Scan for the cell matching the given text and deliver its [X, Y] coordinate at center. 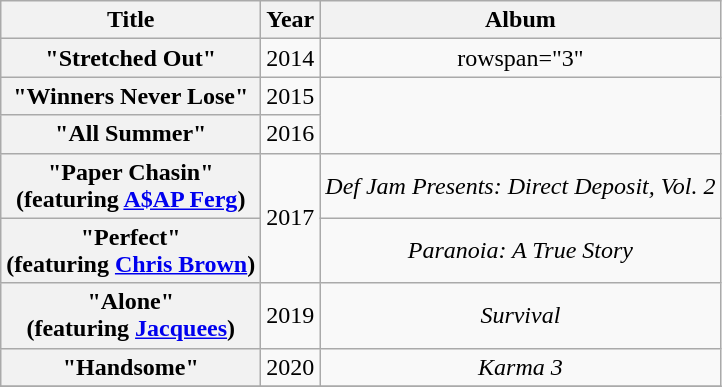
Paranoia: A True Story [520, 250]
Album [520, 20]
Karma 3 [520, 367]
"Handsome" [131, 367]
"All Summer" [131, 134]
2017 [290, 218]
"Winners Never Lose" [131, 96]
2016 [290, 134]
2015 [290, 96]
Def Jam Presents: Direct Deposit, Vol. 2 [520, 186]
"Paper Chasin"(featuring A$AP Ferg) [131, 186]
2020 [290, 367]
2014 [290, 58]
Year [290, 20]
"Stretched Out" [131, 58]
Title [131, 20]
rowspan="3" [520, 58]
Survival [520, 316]
"Alone"(featuring Jacquees) [131, 316]
"Perfect"(featuring Chris Brown) [131, 250]
2019 [290, 316]
